Pinpoint the cell where the given text exists, returning its (X, Y) midpoint coordinate. 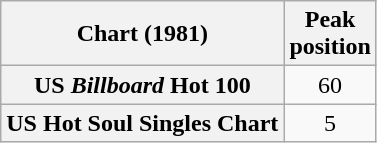
Chart (1981) (142, 34)
5 (330, 123)
Peak position (330, 34)
US Hot Soul Singles Chart (142, 123)
60 (330, 85)
US Billboard Hot 100 (142, 85)
